Provide the (x, y) coordinate of the cell's center where the given text is located.  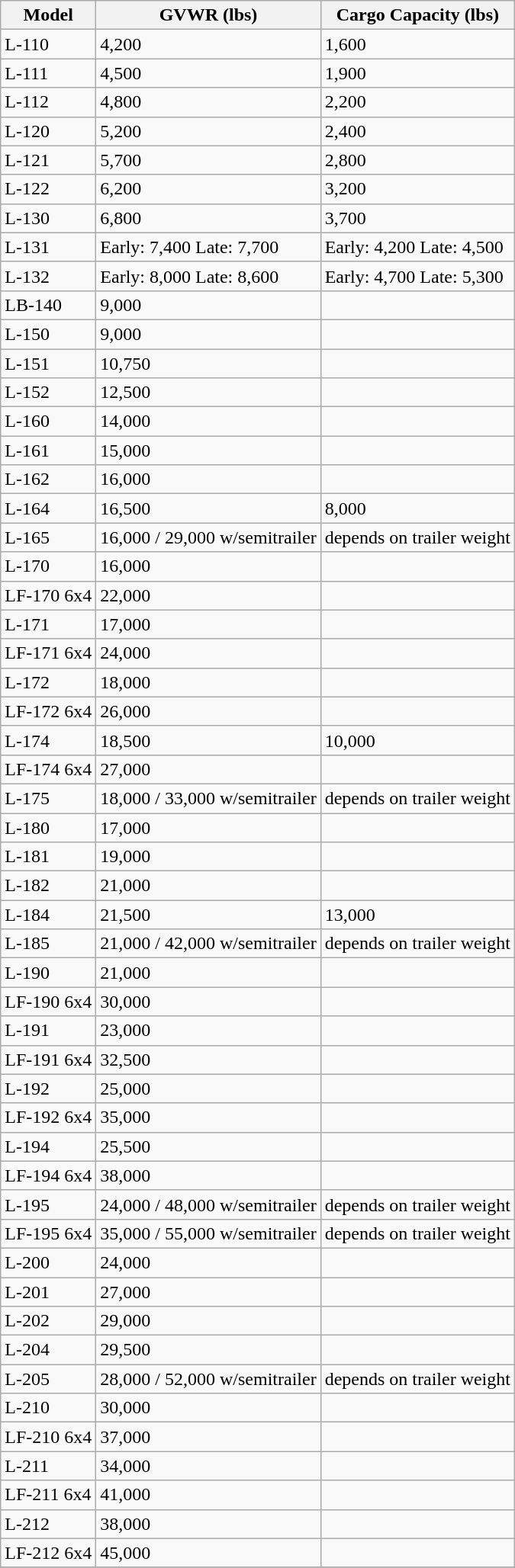
L-191 (49, 1031)
L-204 (49, 1350)
35,000 (208, 1117)
22,000 (208, 595)
45,000 (208, 1553)
26,000 (208, 711)
28,000 / 52,000 w/semitrailer (208, 1379)
10,000 (417, 740)
1,600 (417, 44)
L-211 (49, 1466)
2,400 (417, 131)
GVWR (lbs) (208, 15)
L-161 (49, 451)
L-194 (49, 1146)
L-174 (49, 740)
15,000 (208, 451)
25,500 (208, 1146)
4,200 (208, 44)
19,000 (208, 857)
L-150 (49, 334)
L-202 (49, 1321)
32,500 (208, 1060)
L-200 (49, 1262)
5,200 (208, 131)
L-192 (49, 1089)
LF-195 6x4 (49, 1233)
LF-212 6x4 (49, 1553)
LF-174 6x4 (49, 769)
LF-171 6x4 (49, 653)
L-162 (49, 479)
LF-192 6x4 (49, 1117)
37,000 (208, 1437)
L-181 (49, 857)
6,200 (208, 189)
3,700 (417, 218)
L-121 (49, 160)
L-112 (49, 102)
L-165 (49, 537)
25,000 (208, 1089)
16,500 (208, 508)
24,000 / 48,000 w/semitrailer (208, 1204)
23,000 (208, 1031)
2,800 (417, 160)
16,000 / 29,000 w/semitrailer (208, 537)
4,800 (208, 102)
Cargo Capacity (lbs) (417, 15)
29,000 (208, 1321)
12,500 (208, 393)
L-132 (49, 276)
35,000 / 55,000 w/semitrailer (208, 1233)
L-175 (49, 798)
6,800 (208, 218)
L-212 (49, 1524)
L-122 (49, 189)
LF-170 6x4 (49, 595)
Model (49, 15)
LF-210 6x4 (49, 1437)
L-172 (49, 682)
L-130 (49, 218)
4,500 (208, 73)
L-185 (49, 944)
1,900 (417, 73)
18,000 (208, 682)
Early: 4,700 Late: 5,300 (417, 276)
18,500 (208, 740)
L-171 (49, 624)
41,000 (208, 1495)
18,000 / 33,000 w/semitrailer (208, 798)
LF-194 6x4 (49, 1175)
Early: 4,200 Late: 4,500 (417, 247)
13,000 (417, 915)
LF-211 6x4 (49, 1495)
34,000 (208, 1466)
21,000 / 42,000 w/semitrailer (208, 944)
L-110 (49, 44)
Early: 7,400 Late: 7,700 (208, 247)
LF-190 6x4 (49, 1002)
L-131 (49, 247)
3,200 (417, 189)
14,000 (208, 422)
LF-191 6x4 (49, 1060)
L-170 (49, 566)
L-201 (49, 1292)
L-210 (49, 1408)
LB-140 (49, 305)
21,500 (208, 915)
L-152 (49, 393)
5,700 (208, 160)
8,000 (417, 508)
L-190 (49, 973)
L-184 (49, 915)
LF-172 6x4 (49, 711)
L-182 (49, 886)
L-195 (49, 1204)
10,750 (208, 364)
L-120 (49, 131)
Early: 8,000 Late: 8,600 (208, 276)
L-160 (49, 422)
L-180 (49, 827)
L-205 (49, 1379)
L-164 (49, 508)
L-111 (49, 73)
2,200 (417, 102)
L-151 (49, 364)
29,500 (208, 1350)
